Return the (x, y) coordinate for the center point of the cell that contains the specified text.  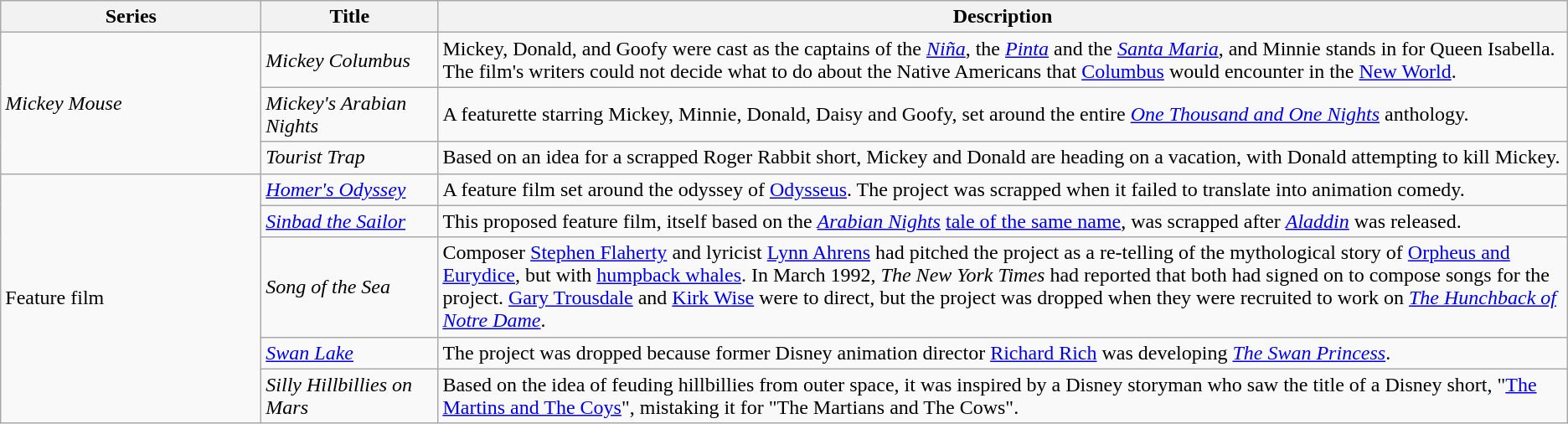
Swan Lake (350, 353)
The project was dropped because former Disney animation director Richard Rich was developing The Swan Princess. (1003, 353)
Mickey Columbus (350, 60)
Mickey Mouse (131, 103)
This proposed feature film, itself based on the Arabian Nights tale of the same name, was scrapped after Aladdin was released. (1003, 221)
Title (350, 17)
Song of the Sea (350, 287)
Homer's Odyssey (350, 189)
A feature film set around the odyssey of Odysseus. The project was scrapped when it failed to translate into animation comedy. (1003, 189)
Series (131, 17)
Feature film (131, 298)
Silly Hillbillies on Mars (350, 396)
Description (1003, 17)
Based on an idea for a scrapped Roger Rabbit short, Mickey and Donald are heading on a vacation, with Donald attempting to kill Mickey. (1003, 158)
A featurette starring Mickey, Minnie, Donald, Daisy and Goofy, set around the entire One Thousand and One Nights anthology. (1003, 114)
Tourist Trap (350, 158)
Sinbad the Sailor (350, 221)
Mickey's Arabian Nights (350, 114)
